Determine the (X, Y) coordinate at the center of the cell enclosing the given text.  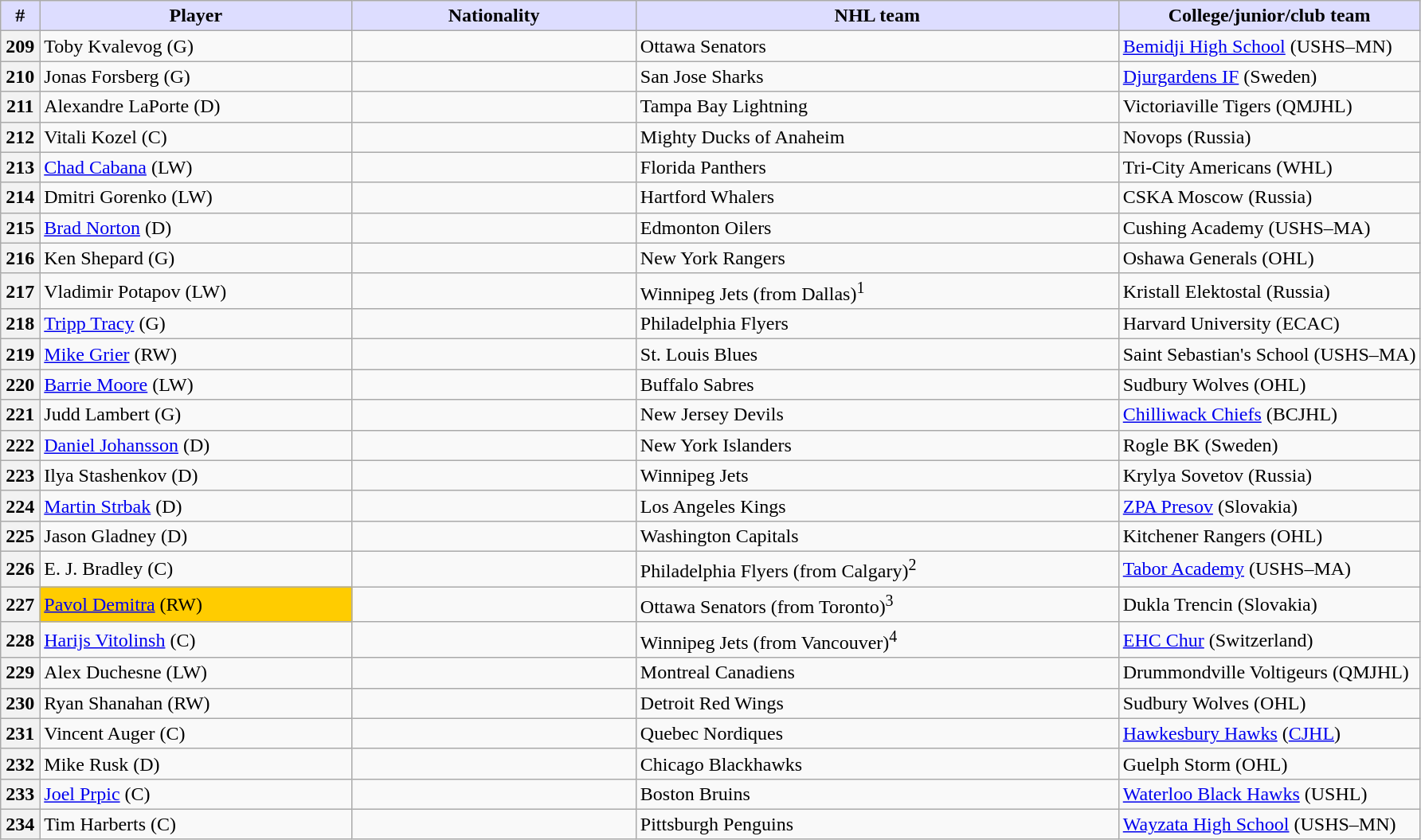
Daniel Johansson (D) (196, 445)
Kitchener Rangers (OHL) (1270, 536)
E. J. Bradley (C) (196, 568)
Mighty Ducks of Anaheim (877, 137)
Joel Prpic (C) (196, 794)
Tripp Tracy (G) (196, 324)
229 (21, 673)
Nationality (494, 16)
213 (21, 167)
224 (21, 506)
215 (21, 228)
Martin Strbak (D) (196, 506)
Kristall Elektostal (Russia) (1270, 291)
Krylya Sovetov (Russia) (1270, 475)
Ryan Shanahan (RW) (196, 703)
Ken Shepard (G) (196, 258)
Pittsburgh Penguins (877, 824)
Hartford Whalers (877, 197)
Saint Sebastian's School (USHS–MA) (1270, 354)
Tri-City Americans (WHL) (1270, 167)
Judd Lambert (G) (196, 415)
Alex Duchesne (LW) (196, 673)
Jonas Forsberg (G) (196, 76)
227 (21, 605)
Barrie Moore (LW) (196, 385)
Alexandre LaPorte (D) (196, 107)
Montreal Canadiens (877, 673)
212 (21, 137)
Chad Cabana (LW) (196, 167)
Vitali Kozel (C) (196, 137)
220 (21, 385)
233 (21, 794)
Guelph Storm (OHL) (1270, 764)
Oshawa Generals (OHL) (1270, 258)
Tim Harberts (C) (196, 824)
New York Islanders (877, 445)
College/junior/club team (1270, 16)
Vincent Auger (C) (196, 733)
Edmonton Oilers (877, 228)
Novops (Russia) (1270, 137)
Cushing Academy (USHS–MA) (1270, 228)
Player (196, 16)
Hawkesbury Hawks (CJHL) (1270, 733)
Vladimir Potapov (LW) (196, 291)
217 (21, 291)
Ottawa Senators (from Toronto)3 (877, 605)
New York Rangers (877, 258)
219 (21, 354)
Bemidji High School (USHS–MN) (1270, 46)
NHL team (877, 16)
221 (21, 415)
Tabor Academy (USHS–MA) (1270, 568)
Philadelphia Flyers (877, 324)
216 (21, 258)
ZPA Presov (Slovakia) (1270, 506)
Winnipeg Jets (from Vancouver)4 (877, 640)
222 (21, 445)
CSKA Moscow (Russia) (1270, 197)
Waterloo Black Hawks (USHL) (1270, 794)
Brad Norton (D) (196, 228)
Harijs Vitolinsh (C) (196, 640)
Harvard University (ECAC) (1270, 324)
225 (21, 536)
Drummondville Voltigeurs (QMJHL) (1270, 673)
Mike Grier (RW) (196, 354)
Florida Panthers (877, 167)
Philadelphia Flyers (from Calgary)2 (877, 568)
Djurgardens IF (Sweden) (1270, 76)
Detroit Red Wings (877, 703)
226 (21, 568)
Wayzata High School (USHS–MN) (1270, 824)
Rogle BK (Sweden) (1270, 445)
Boston Bruins (877, 794)
Victoriaville Tigers (QMJHL) (1270, 107)
234 (21, 824)
218 (21, 324)
Mike Rusk (D) (196, 764)
San Jose Sharks (877, 76)
228 (21, 640)
Dukla Trencin (Slovakia) (1270, 605)
Pavol Demitra (RW) (196, 605)
210 (21, 76)
232 (21, 764)
230 (21, 703)
EHC Chur (Switzerland) (1270, 640)
Los Angeles Kings (877, 506)
Tampa Bay Lightning (877, 107)
Winnipeg Jets (from Dallas)1 (877, 291)
Jason Gladney (D) (196, 536)
# (21, 16)
Ottawa Senators (877, 46)
St. Louis Blues (877, 354)
New Jersey Devils (877, 415)
Toby Kvalevog (G) (196, 46)
Buffalo Sabres (877, 385)
Dmitri Gorenko (LW) (196, 197)
Ilya Stashenkov (D) (196, 475)
214 (21, 197)
Chilliwack Chiefs (BCJHL) (1270, 415)
Washington Capitals (877, 536)
Winnipeg Jets (877, 475)
223 (21, 475)
Quebec Nordiques (877, 733)
Chicago Blackhawks (877, 764)
211 (21, 107)
209 (21, 46)
231 (21, 733)
